Find where the given text appears and provide that cell's center as (x, y) coordinate. 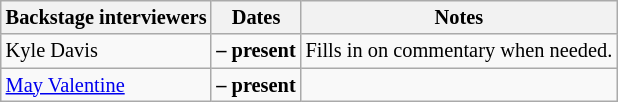
Backstage interviewers (106, 17)
Notes (460, 17)
May Valentine (106, 85)
Fills in on commentary when needed. (460, 51)
Kyle Davis (106, 51)
Dates (256, 17)
